Detect which cell encompasses the target text, then output its [x, y] center coordinate. 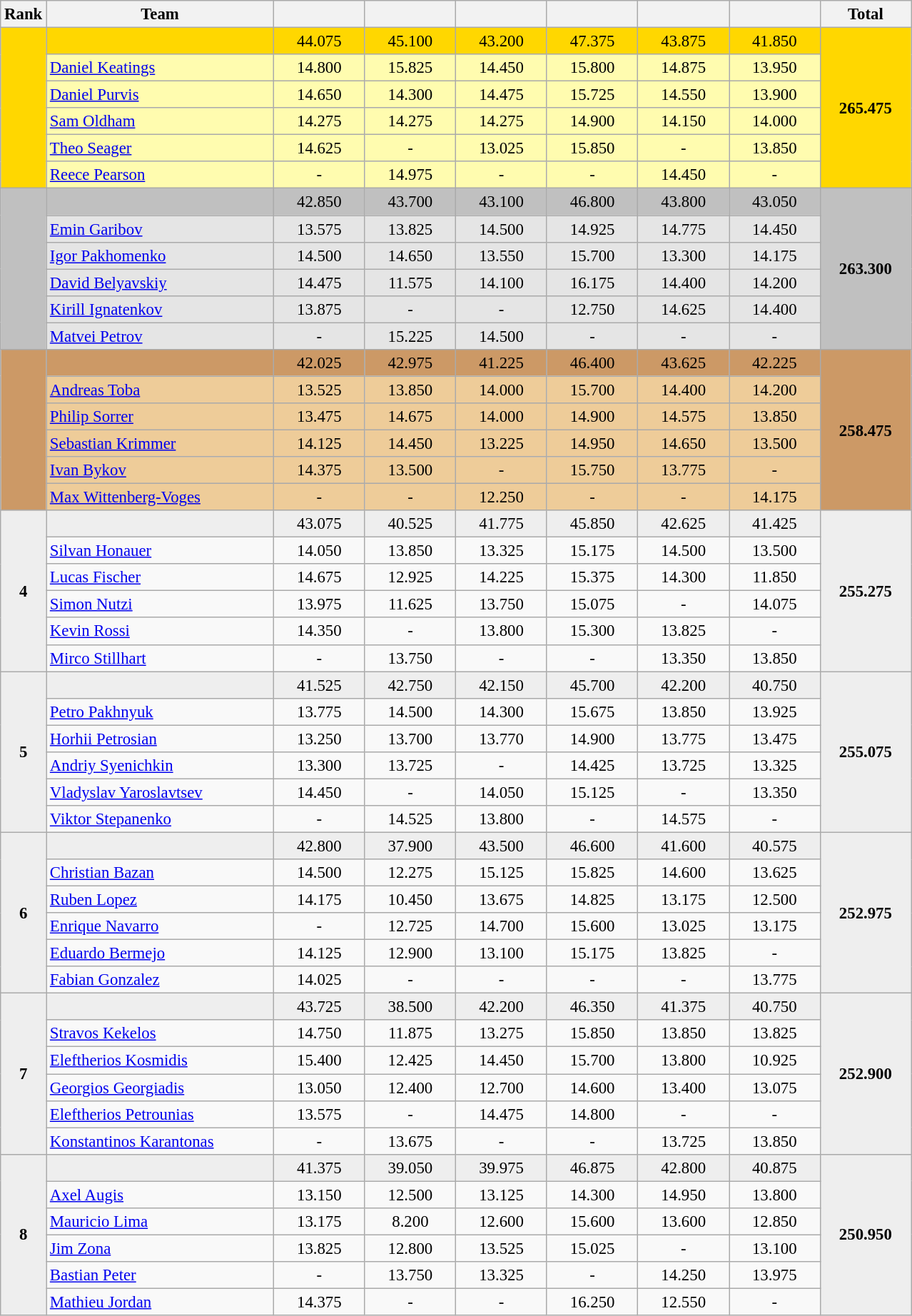
263.300 [866, 269]
12.700 [502, 1088]
Silvan Honauer [160, 551]
8.200 [410, 1222]
45.100 [410, 41]
Simon Nutzi [160, 604]
42.225 [775, 363]
14.700 [502, 926]
39.975 [502, 1168]
13.400 [684, 1088]
40.575 [775, 846]
13.600 [684, 1222]
Total [866, 14]
Eduardo Bermejo [160, 953]
42.750 [410, 685]
14.525 [410, 819]
252.975 [866, 913]
13.050 [320, 1088]
11.850 [775, 577]
Ivan Bykov [160, 470]
Vladyslav Yaroslavtsev [160, 792]
Jim Zona [160, 1248]
4 [24, 591]
Ruben Lopez [160, 900]
14.875 [684, 68]
13.925 [775, 712]
12.750 [592, 309]
10.925 [775, 1061]
Philip Sorrer [160, 417]
13.125 [502, 1195]
46.350 [592, 1007]
14.075 [775, 604]
44.075 [320, 41]
Fabian Gonzalez [160, 980]
Matvei Petrov [160, 336]
8 [24, 1235]
14.425 [592, 766]
12.600 [502, 1222]
12.550 [684, 1302]
45.850 [592, 524]
13.900 [775, 95]
12.400 [410, 1088]
6 [24, 913]
43.200 [502, 41]
14.750 [320, 1034]
14.775 [684, 229]
15.400 [320, 1061]
13.275 [502, 1034]
41.225 [502, 363]
13.700 [410, 739]
42.150 [502, 685]
14.825 [592, 900]
Emin Garibov [160, 229]
13.550 [502, 255]
Eleftherios Petrounias [160, 1114]
13.875 [320, 309]
43.500 [502, 846]
41.525 [320, 685]
14.550 [684, 95]
7 [24, 1074]
15.725 [592, 95]
16.250 [592, 1302]
41.775 [502, 524]
13.625 [775, 873]
43.625 [684, 363]
42.625 [684, 524]
Enrique Navarro [160, 926]
Team [160, 14]
11.575 [410, 283]
43.725 [320, 1007]
12.250 [502, 497]
Andriy Syenichkin [160, 766]
46.400 [592, 363]
43.800 [684, 202]
14.025 [320, 980]
Kirill Ignatenkov [160, 309]
13.950 [775, 68]
43.050 [775, 202]
14.350 [320, 632]
13.250 [320, 739]
Igor Pakhomenko [160, 255]
Daniel Purvis [160, 95]
Christian Bazan [160, 873]
Axel Augis [160, 1195]
14.225 [502, 577]
41.425 [775, 524]
47.375 [592, 41]
15.225 [410, 336]
252.900 [866, 1074]
46.600 [592, 846]
Sam Oldham [160, 121]
15.075 [592, 604]
Horhii Petrosian [160, 739]
255.075 [866, 752]
42.850 [320, 202]
13.150 [320, 1195]
13.225 [502, 443]
15.300 [592, 632]
Stravos Kekelos [160, 1034]
Reece Pearson [160, 175]
45.700 [592, 685]
46.800 [592, 202]
12.900 [410, 953]
David Belyavskiy [160, 283]
14.975 [410, 175]
Bastian Peter [160, 1275]
14.925 [592, 229]
Mathieu Jordan [160, 1302]
37.900 [410, 846]
12.425 [410, 1061]
Lucas Fischer [160, 577]
15.025 [592, 1248]
15.750 [592, 470]
Daniel Keatings [160, 68]
11.875 [410, 1034]
13.770 [502, 739]
40.875 [775, 1168]
12.850 [775, 1222]
Mauricio Lima [160, 1222]
Viktor Stepanenko [160, 819]
12.275 [410, 873]
46.875 [592, 1168]
11.625 [410, 604]
Konstantinos Karantonas [160, 1141]
39.050 [410, 1168]
14.150 [684, 121]
38.500 [410, 1007]
43.075 [320, 524]
14.250 [684, 1275]
255.275 [866, 591]
12.925 [410, 577]
Theo Seager [160, 148]
13.075 [775, 1088]
12.800 [410, 1248]
42.025 [320, 363]
14.100 [502, 283]
5 [24, 752]
Mirco Stillhart [160, 658]
Kevin Rossi [160, 632]
15.675 [592, 712]
Max Wittenberg-Voges [160, 497]
41.600 [684, 846]
Petro Pakhnyuk [160, 712]
42.975 [410, 363]
43.875 [684, 41]
15.800 [592, 68]
43.100 [502, 202]
265.475 [866, 108]
Rank [24, 14]
40.525 [410, 524]
10.450 [410, 900]
43.700 [410, 202]
Sebastian Krimmer [160, 443]
Georgios Georgiadis [160, 1088]
12.725 [410, 926]
Eleftherios Kosmidis [160, 1061]
Andreas Toba [160, 390]
258.475 [866, 430]
41.850 [775, 41]
15.375 [592, 577]
250.950 [866, 1235]
16.175 [592, 283]
